Provide the [x, y] coordinate of the cell's center where the given text is located.  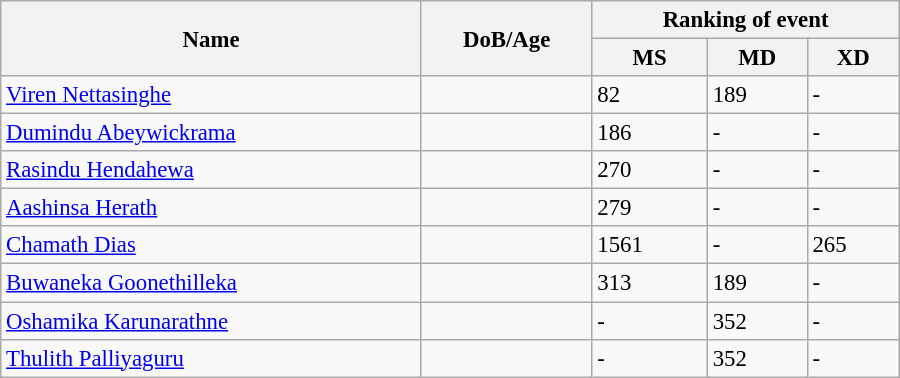
Oshamika Karunarathne [212, 321]
270 [650, 170]
265 [853, 245]
Viren Nettasinghe [212, 95]
Thulith Palliyaguru [212, 358]
186 [650, 133]
Ranking of event [746, 20]
Name [212, 38]
DoB/Age [506, 38]
Chamath Dias [212, 245]
1561 [650, 245]
279 [650, 208]
Dumindu Abeywickrama [212, 133]
MD [757, 58]
Aashinsa Herath [212, 208]
MS [650, 58]
Buwaneka Goonethilleka [212, 283]
313 [650, 283]
XD [853, 58]
82 [650, 95]
Rasindu Hendahewa [212, 170]
